Detect which cell encompasses the target text, then output its [X, Y] center coordinate. 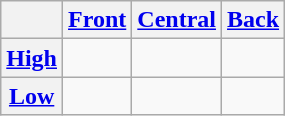
High [32, 58]
Central [177, 20]
Back [254, 20]
Low [32, 96]
Front [98, 20]
